Search for the cell housing the specified text and yield its (X, Y) center coordinate. 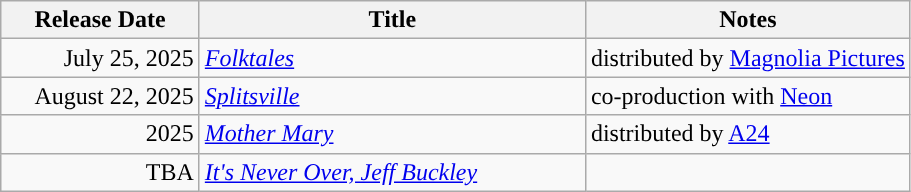
Mother Mary (392, 134)
It's Never Over, Jeff Buckley (392, 172)
distributed by Magnolia Pictures (748, 58)
TBA (100, 172)
Title (392, 20)
Folktales (392, 58)
Release Date (100, 20)
August 22, 2025 (100, 96)
2025 (100, 134)
July 25, 2025 (100, 58)
distributed by A24 (748, 134)
co-production with Neon (748, 96)
Notes (748, 20)
Splitsville (392, 96)
